Return the (x, y) coordinate for the center point of the cell that contains the specified text.  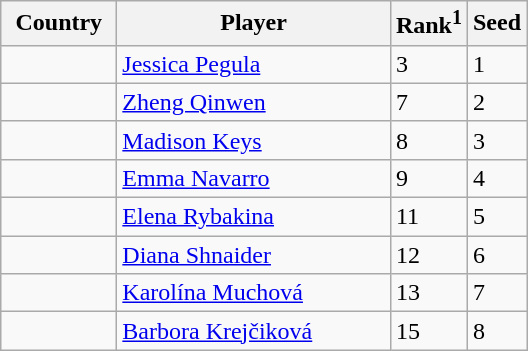
12 (428, 255)
Seed (496, 24)
Madison Keys (254, 140)
Diana Shnaider (254, 255)
4 (496, 178)
11 (428, 217)
5 (496, 217)
Jessica Pegula (254, 64)
Emma Navarro (254, 178)
6 (496, 255)
1 (496, 64)
Karolína Muchová (254, 293)
2 (496, 102)
Barbora Krejčiková (254, 331)
15 (428, 331)
Country (59, 24)
9 (428, 178)
Rank1 (428, 24)
13 (428, 293)
Elena Rybakina (254, 217)
Zheng Qinwen (254, 102)
Player (254, 24)
